Identify which cell holds the provided text, then report its [x, y] central coordinate. 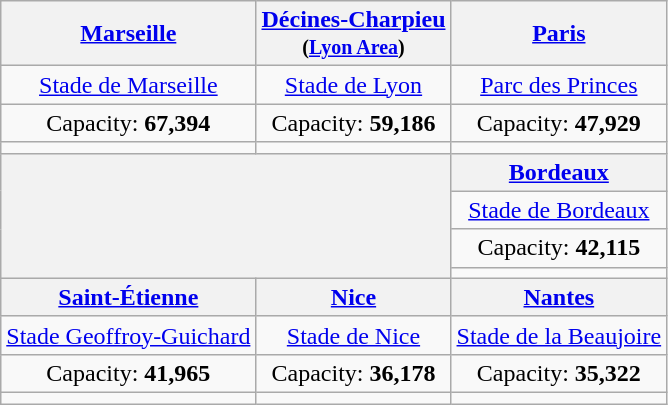
Bordeaux [559, 172]
Marseille [128, 34]
Stade de Nice [354, 335]
Capacity: 59,186 [354, 123]
Paris [559, 34]
Nantes [559, 297]
Parc des Princes [559, 85]
Stade de Bordeaux [559, 210]
Capacity: 35,322 [559, 373]
Stade Geoffroy-Guichard [128, 335]
Capacity: 47,929 [559, 123]
Capacity: 36,178 [354, 373]
Saint-Étienne [128, 297]
Nice [354, 297]
Stade de la Beaujoire [559, 335]
Capacity: 41,965 [128, 373]
Stade de Lyon [354, 85]
Capacity: 67,394 [128, 123]
Capacity: 42,115 [559, 248]
Décines-Charpieu(Lyon Area) [354, 34]
Stade de Marseille [128, 85]
